From the cell containing the given text, extract its center point as (x, y) coordinate. 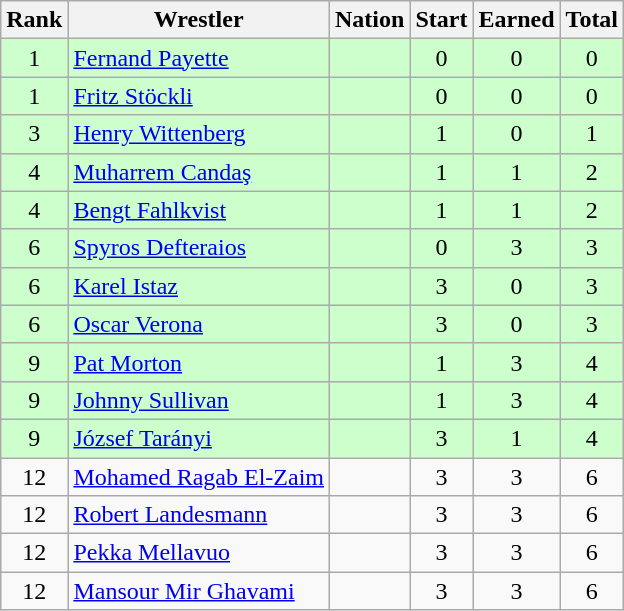
Pat Morton (199, 362)
Start (442, 20)
Spyros Defteraios (199, 248)
Johnny Sullivan (199, 400)
Fernand Payette (199, 58)
Bengt Fahlkvist (199, 210)
Robert Landesmann (199, 515)
Total (592, 20)
Wrestler (199, 20)
Oscar Verona (199, 324)
Mansour Mir Ghavami (199, 591)
Fritz Stöckli (199, 96)
Karel Istaz (199, 286)
Nation (370, 20)
Mohamed Ragab El-Zaim (199, 477)
Rank (34, 20)
Earned (516, 20)
Henry Wittenberg (199, 134)
Muharrem Candaş (199, 172)
József Tarányi (199, 438)
Pekka Mellavuo (199, 553)
